Search for the cell housing the specified text and yield its (x, y) center coordinate. 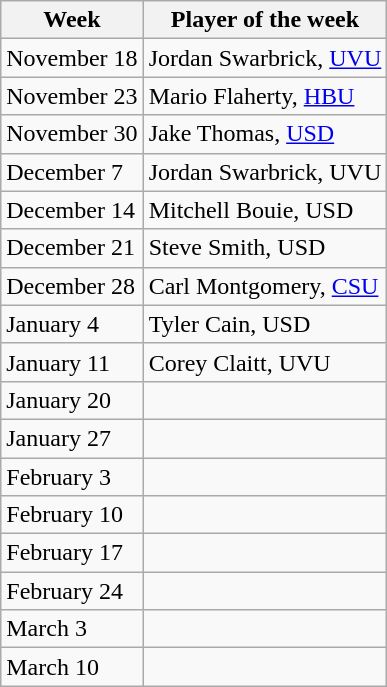
Steve Smith, USD (265, 248)
January 4 (72, 324)
November 23 (72, 96)
Mario Flaherty, HBU (265, 96)
February 24 (72, 591)
February 3 (72, 477)
March 3 (72, 629)
January 27 (72, 438)
Player of the week (265, 20)
Jake Thomas, USD (265, 134)
December 28 (72, 286)
January 11 (72, 362)
Corey Claitt, UVU (265, 362)
Mitchell Bouie, USD (265, 210)
January 20 (72, 400)
November 18 (72, 58)
March 10 (72, 667)
December 21 (72, 248)
Week (72, 20)
Carl Montgomery, CSU (265, 286)
February 17 (72, 553)
December 14 (72, 210)
November 30 (72, 134)
Tyler Cain, USD (265, 324)
December 7 (72, 172)
February 10 (72, 515)
